Find where the given text appears and provide that cell's center as (x, y) coordinate. 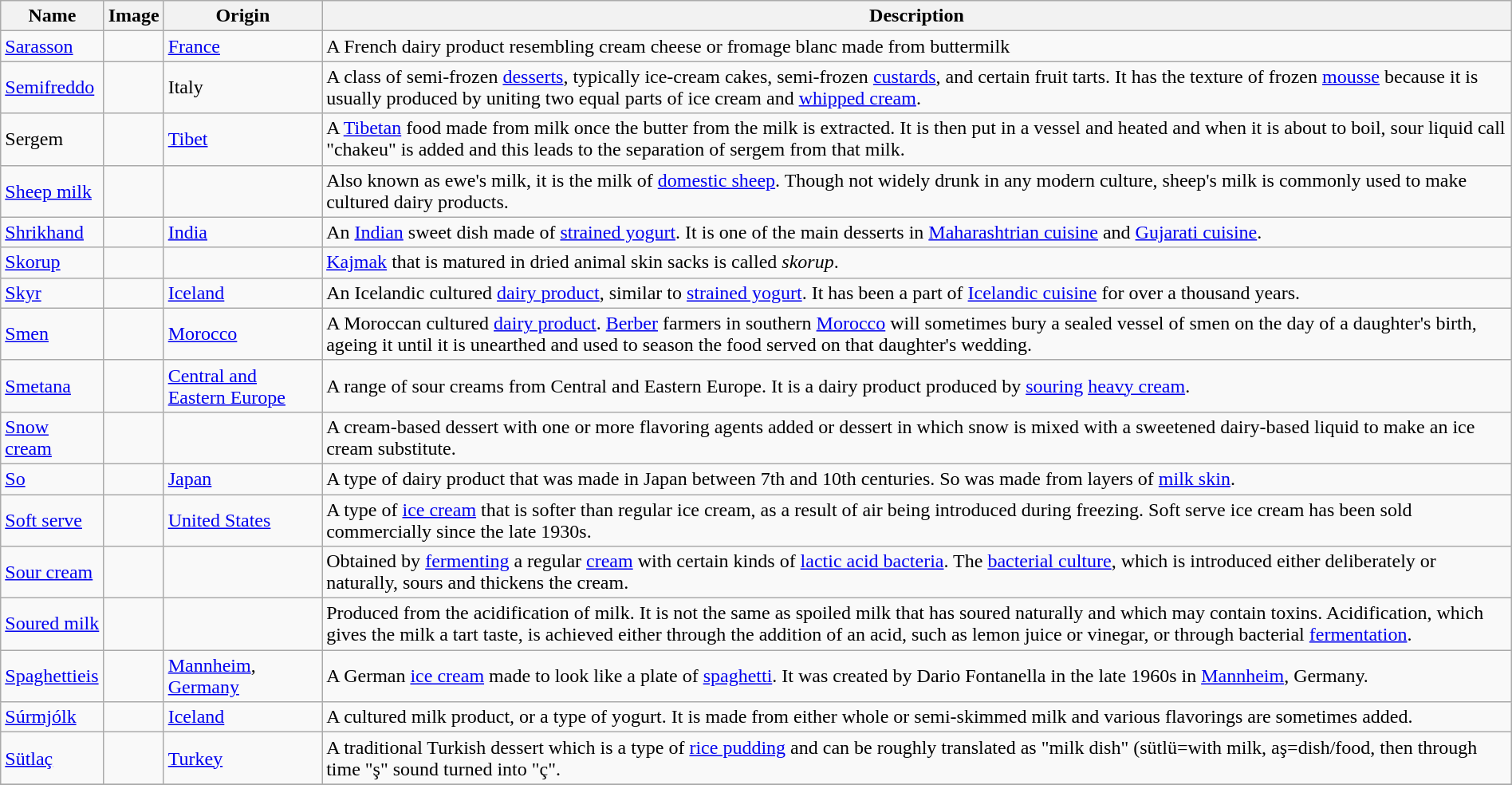
Skorup (53, 262)
Snow cream (53, 437)
Skyr (53, 293)
Japan (242, 479)
So (53, 479)
An Icelandic cultured dairy product, similar to strained yogurt. It has been a part of Icelandic cuisine for over a thousand years. (917, 293)
Kajmak that is matured in dried animal skin sacks is called skorup. (917, 262)
Soured milk (53, 624)
Sour cream (53, 573)
Sergem (53, 139)
India (242, 232)
Súrmjólk (53, 717)
Central and Eastern Europe (242, 386)
Description (917, 16)
France (242, 46)
Italy (242, 88)
Tibet (242, 139)
Origin (242, 16)
Spaghettieis (53, 677)
An Indian sweet dish made of strained yogurt. It is one of the main desserts in Maharashtrian cuisine and Gujarati cuisine. (917, 232)
United States (242, 520)
Soft serve (53, 520)
Sheep milk (53, 191)
A cultured milk product, or a type of yogurt. It is made from either whole or semi-skimmed milk and various flavorings are sometimes added. (917, 717)
Smetana (53, 386)
A range of sour creams from Central and Eastern Europe. It is a dairy product produced by souring heavy cream. (917, 386)
A type of dairy product that was made in Japan between 7th and 10th centuries. So was made from layers of milk skin. (917, 479)
Turkey (242, 758)
Morocco (242, 333)
A French dairy product resembling cream cheese or fromage blanc made from buttermilk (917, 46)
Sütlaç (53, 758)
Smen (53, 333)
Semifreddo (53, 88)
Sarasson (53, 46)
A German ice cream made to look like a plate of spaghetti. It was created by Dario Fontanella in the late 1960s in Mannheim, Germany. (917, 677)
Shrikhand (53, 232)
Mannheim, Germany (242, 677)
Name (53, 16)
Image (134, 16)
